Identify which cell holds the provided text, then report its [x, y] central coordinate. 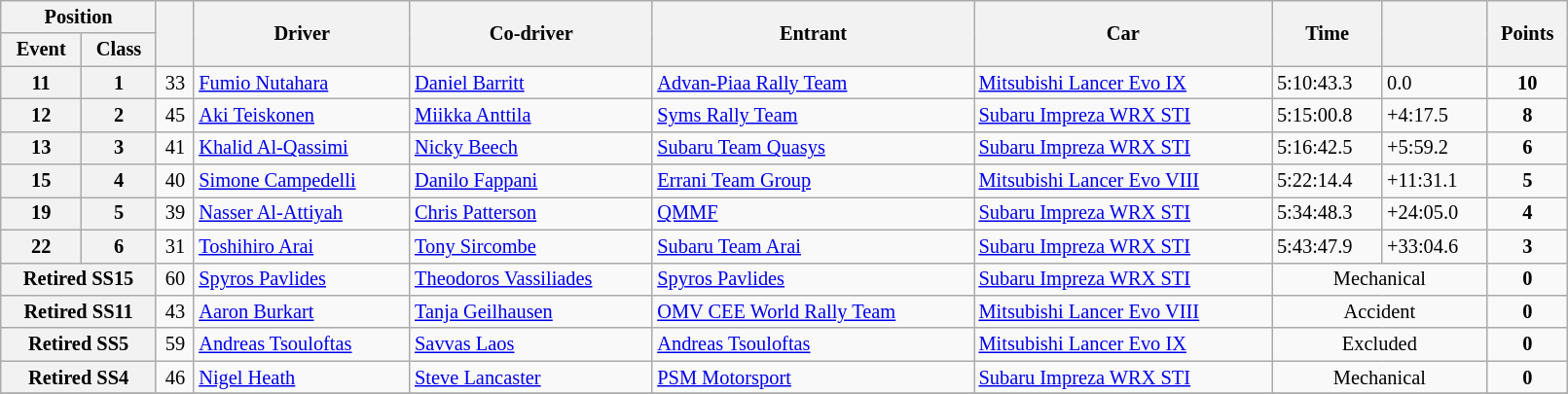
43 [175, 311]
15 [41, 181]
Subaru Team Quasys [813, 148]
Khalid Al-Qassimi [302, 148]
Aki Teiskonen [302, 115]
13 [41, 148]
PSM Motorsport [813, 377]
1 [119, 83]
Tony Sircombe [531, 246]
Theodoros Vassiliades [531, 279]
10 [1528, 83]
Retired SS11 [79, 311]
Toshihiro Arai [302, 246]
5:34:48.3 [1328, 213]
Savvas Laos [531, 344]
Steve Lancaster [531, 377]
5:43:47.9 [1328, 246]
Danilo Fappani [531, 181]
Driver [302, 33]
Car [1123, 33]
60 [175, 279]
Position [79, 17]
+11:31.1 [1435, 181]
Entrant [813, 33]
46 [175, 377]
Nasser Al-Attiyah [302, 213]
Points [1528, 33]
11 [41, 83]
41 [175, 148]
39 [175, 213]
Excluded [1380, 344]
+5:59.2 [1435, 148]
5:10:43.3 [1328, 83]
Retired SS15 [79, 279]
+4:17.5 [1435, 115]
Subaru Team Arai [813, 246]
5:16:42.5 [1328, 148]
Tanja Geilhausen [531, 311]
OMV CEE World Rally Team [813, 311]
Errani Team Group [813, 181]
45 [175, 115]
Class [119, 50]
19 [41, 213]
31 [175, 246]
22 [41, 246]
Accident [1380, 311]
5:15:00.8 [1328, 115]
Nigel Heath [302, 377]
Aaron Burkart [302, 311]
Time [1328, 33]
Simone Campedelli [302, 181]
Chris Patterson [531, 213]
Advan-Piaa Rally Team [813, 83]
Co-driver [531, 33]
2 [119, 115]
Fumio Nutahara [302, 83]
33 [175, 83]
Daniel Barritt [531, 83]
Retired SS5 [79, 344]
+33:04.6 [1435, 246]
0.0 [1435, 83]
Miikka Anttila [531, 115]
12 [41, 115]
59 [175, 344]
5:22:14.4 [1328, 181]
Retired SS4 [79, 377]
8 [1528, 115]
+24:05.0 [1435, 213]
Syms Rally Team [813, 115]
40 [175, 181]
QMMF [813, 213]
Nicky Beech [531, 148]
Event [41, 50]
